Locate the cell with the specified text and output its (X, Y) center coordinate. 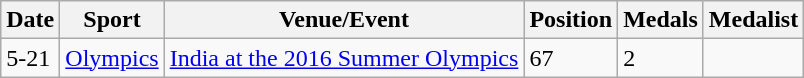
Olympics (112, 58)
Medalist (753, 20)
Medals (661, 20)
Date (30, 20)
Position (571, 20)
India at the 2016 Summer Olympics (344, 58)
67 (571, 58)
Sport (112, 20)
2 (661, 58)
Venue/Event (344, 20)
5-21 (30, 58)
